Return the (x, y) coordinate for the center point of the cell that contains the specified text.  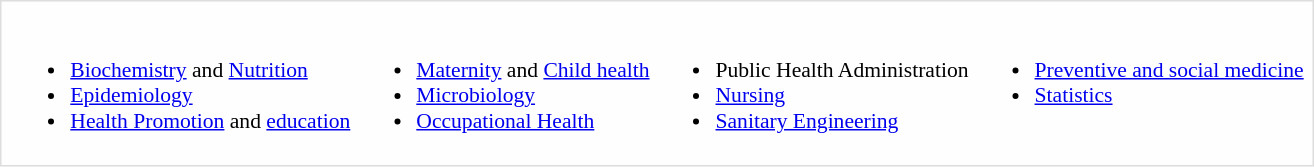
Preventive and social medicineStatistics (1139, 83)
Maternity and Child healthMicrobiologyOccupational Health (503, 83)
Public Health AdministrationNursingSanitary Engineering (812, 83)
Biochemistry and NutritionEpidemiologyHealth Promotion and education (180, 83)
